Return [X, Y] of the center of cell containing provided text 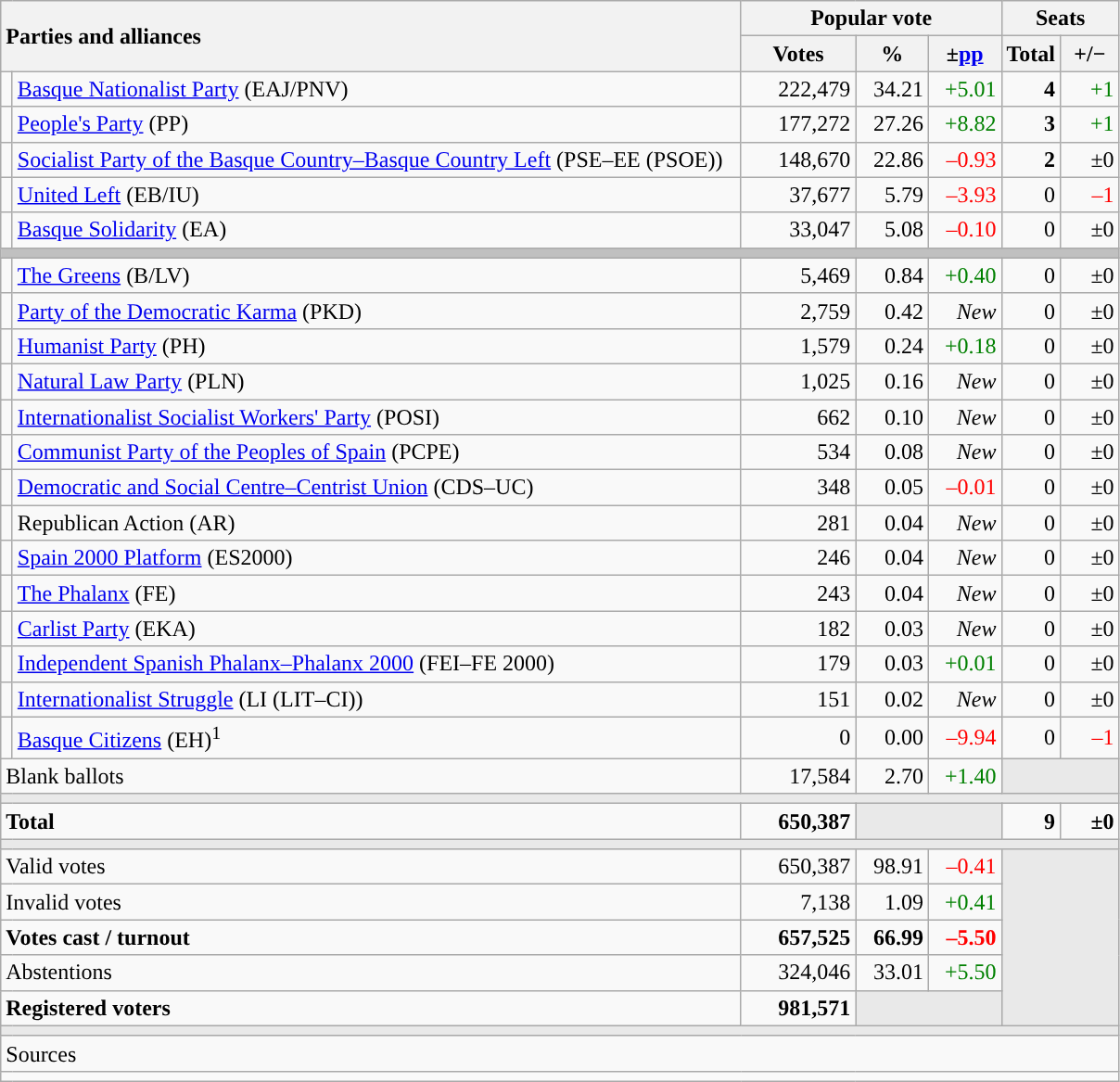
Internationalist Struggle (LI (LIT–CI)) [376, 699]
Independent Spanish Phalanx–Phalanx 2000 (FEI–FE 2000) [376, 664]
33.01 [892, 973]
Blank ballots [371, 776]
Votes [798, 54]
7,138 [798, 902]
Socialist Party of the Basque Country–Basque Country Left (PSE–EE (PSOE)) [376, 159]
% [892, 54]
Basque Nationalist Party (EAJ/PNV) [376, 89]
Sources [560, 1053]
0.84 [892, 275]
148,670 [798, 159]
–5.50 [964, 937]
2,759 [798, 311]
0.08 [892, 452]
243 [798, 593]
348 [798, 488]
1.09 [892, 902]
222,479 [798, 89]
27.26 [892, 124]
Spain 2000 Platform (ES2000) [376, 558]
Natural Law Party (PLN) [376, 381]
The Greens (B/LV) [376, 275]
177,272 [798, 124]
9 [1031, 821]
151 [798, 699]
+/− [1090, 54]
+5.50 [964, 973]
3 [1031, 124]
Abstentions [371, 973]
0.24 [892, 346]
324,046 [798, 973]
534 [798, 452]
281 [798, 523]
66.99 [892, 937]
1,579 [798, 346]
657,525 [798, 937]
33,047 [798, 230]
5,469 [798, 275]
Registered voters [371, 1008]
34.21 [892, 89]
+5.01 [964, 89]
179 [798, 664]
–0.93 [964, 159]
0.05 [892, 488]
+0.01 [964, 664]
0.02 [892, 699]
+0.41 [964, 902]
Internationalist Socialist Workers' Party (POSI) [376, 416]
–0.41 [964, 867]
981,571 [798, 1008]
+0.40 [964, 275]
Invalid votes [371, 902]
United Left (EB/IU) [376, 195]
17,584 [798, 776]
98.91 [892, 867]
Votes cast / turnout [371, 937]
0.42 [892, 311]
Popular vote [872, 19]
Carlist Party (EKA) [376, 629]
0.10 [892, 416]
5.79 [892, 195]
0.00 [892, 738]
Seats [1061, 19]
–3.93 [964, 195]
2.70 [892, 776]
Parties and alliances [371, 36]
–9.94 [964, 738]
246 [798, 558]
2 [1031, 159]
Communist Party of the Peoples of Spain (PCPE) [376, 452]
182 [798, 629]
Republican Action (AR) [376, 523]
Basque Citizens (EH)1 [376, 738]
The Phalanx (FE) [376, 593]
Basque Solidarity (EA) [376, 230]
Humanist Party (PH) [376, 346]
Valid votes [371, 867]
+1.40 [964, 776]
People's Party (PP) [376, 124]
±pp [964, 54]
Democratic and Social Centre–Centrist Union (CDS–UC) [376, 488]
+0.18 [964, 346]
Party of the Democratic Karma (PKD) [376, 311]
0.16 [892, 381]
1,025 [798, 381]
–0.10 [964, 230]
37,677 [798, 195]
662 [798, 416]
+8.82 [964, 124]
–0.01 [964, 488]
22.86 [892, 159]
4 [1031, 89]
5.08 [892, 230]
